Determine the [X, Y] coordinate at the center of the cell enclosing the given text.  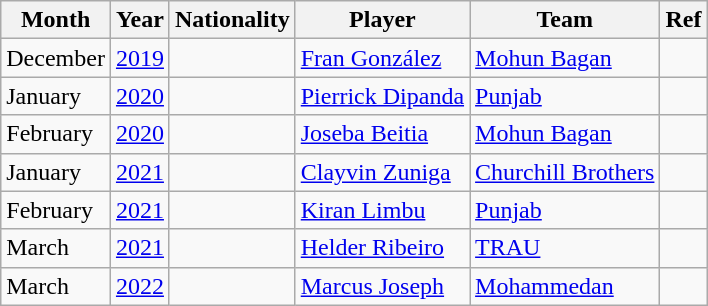
2019 [140, 58]
Pierrick Dipanda [382, 96]
Helder Ribeiro [382, 248]
Clayvin Zuniga [382, 172]
Team [565, 20]
Month [56, 20]
Ref [684, 20]
2022 [140, 286]
Mohammedan [565, 286]
Kiran Limbu [382, 210]
Nationality [232, 20]
TRAU [565, 248]
Marcus Joseph [382, 286]
Joseba Beitia [382, 134]
Churchill Brothers [565, 172]
Year [140, 20]
Player [382, 20]
December [56, 58]
Fran González [382, 58]
